Output the [x, y] coordinate of the center of the cell containing the given text.  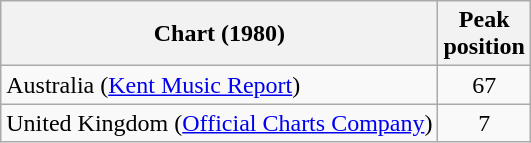
Chart (1980) [220, 34]
Peak position [484, 34]
67 [484, 85]
7 [484, 123]
Australia (Kent Music Report) [220, 85]
United Kingdom (Official Charts Company) [220, 123]
